Output the (X, Y) coordinate of the center of the cell containing the given text.  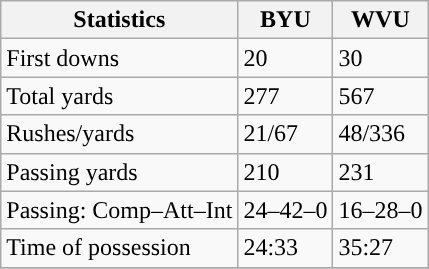
231 (380, 172)
Total yards (120, 96)
21/67 (286, 134)
WVU (380, 20)
20 (286, 58)
210 (286, 172)
BYU (286, 20)
16–28–0 (380, 210)
First downs (120, 58)
Passing yards (120, 172)
48/336 (380, 134)
Rushes/yards (120, 134)
Statistics (120, 20)
Passing: Comp–Att–Int (120, 210)
277 (286, 96)
24:33 (286, 248)
Time of possession (120, 248)
35:27 (380, 248)
567 (380, 96)
30 (380, 58)
24–42–0 (286, 210)
